Provide the (x, y) coordinate of the cell's center where the given text is located.  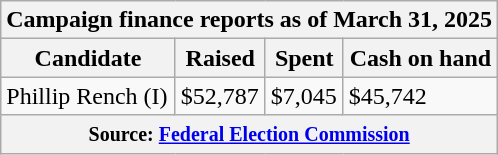
Source: Federal Election Commission (250, 134)
Raised (220, 58)
Candidate (88, 58)
Spent (304, 58)
Phillip Rench (I) (88, 96)
$52,787 (220, 96)
Cash on hand (420, 58)
$7,045 (304, 96)
Campaign finance reports as of March 31, 2025 (250, 20)
$45,742 (420, 96)
